Scan for the cell matching the given text and deliver its [X, Y] coordinate at center. 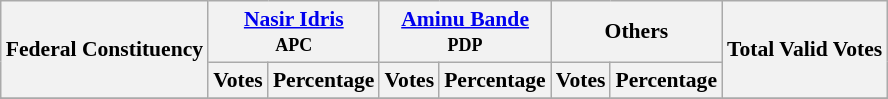
Nasir IdrisAPC [294, 32]
Aminu BandePDP [464, 32]
Others [636, 32]
Federal Constituency [104, 50]
Total Valid Votes [804, 50]
